Extract the (X, Y) coordinate from the center of the cell holding the provided text.  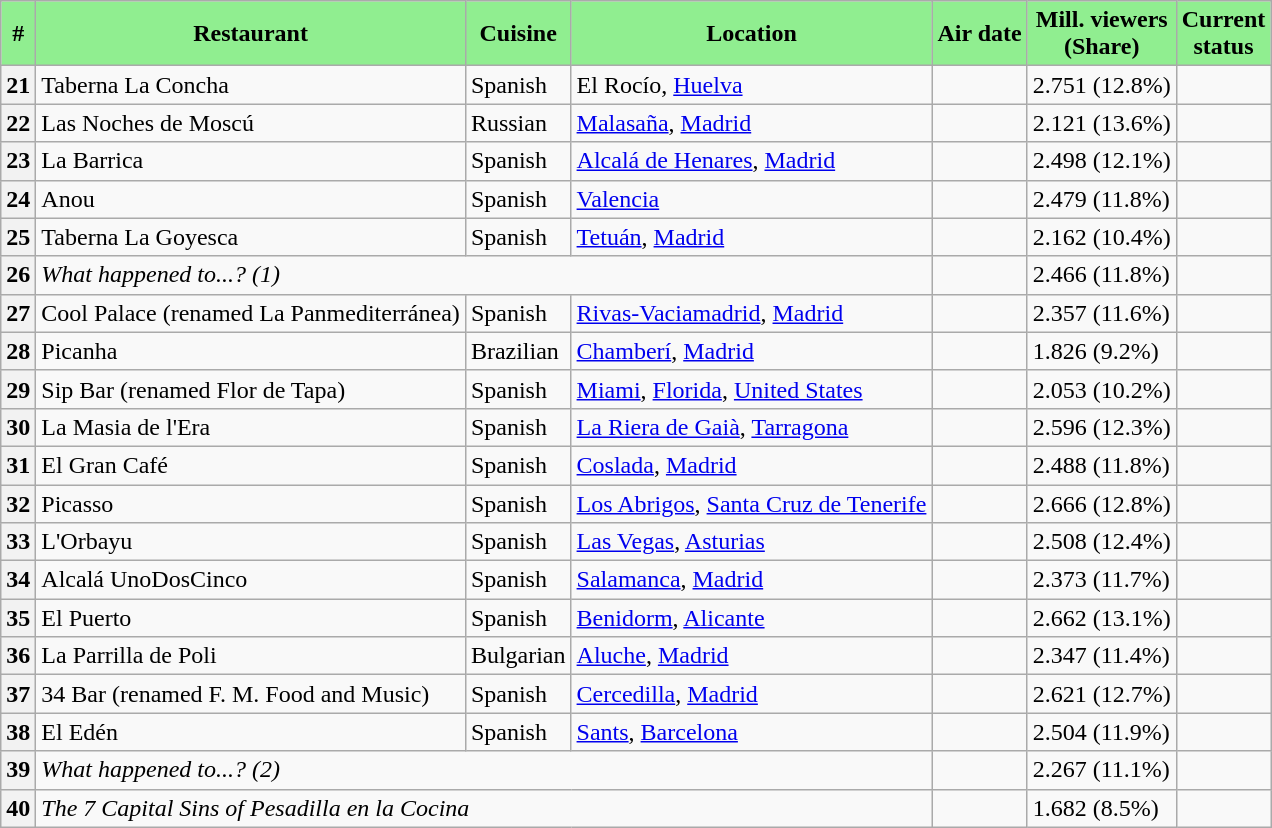
Chamberí, Madrid (752, 351)
Location (752, 34)
El Puerto (251, 618)
El Gran Café (251, 465)
Las Vegas, Asturias (752, 542)
39 (18, 770)
2.466 (11.8%) (1102, 275)
25 (18, 237)
29 (18, 389)
2.751 (12.8%) (1102, 85)
The 7 Capital Sins of Pesadilla en la Cocina (484, 808)
Restaurant (251, 34)
Bulgarian (518, 656)
What happened to...? (2) (484, 770)
2.488 (11.8%) (1102, 465)
34 (18, 580)
40 (18, 808)
2.508 (12.4%) (1102, 542)
Sants, Barcelona (752, 732)
36 (18, 656)
2.504 (11.9%) (1102, 732)
# (18, 34)
2.666 (12.8%) (1102, 503)
Cercedilla, Madrid (752, 694)
Rivas-Vaciamadrid, Madrid (752, 313)
Picasso (251, 503)
Los Abrigos, Santa Cruz de Tenerife (752, 503)
Anou (251, 199)
2.479 (11.8%) (1102, 199)
2.498 (12.1%) (1102, 161)
22 (18, 123)
28 (18, 351)
Mill. viewers(Share) (1102, 34)
32 (18, 503)
El Edén (251, 732)
Taberna La Goyesca (251, 237)
El Rocío, Huelva (752, 85)
Brazilian (518, 351)
La Masia de l'Era (251, 427)
33 (18, 542)
Las Noches de Moscú (251, 123)
La Parrilla de Poli (251, 656)
What happened to...? (1) (484, 275)
1.682 (8.5%) (1102, 808)
34 Bar (renamed F. M. Food and Music) (251, 694)
26 (18, 275)
2.162 (10.4%) (1102, 237)
Taberna La Concha (251, 85)
2.662 (13.1%) (1102, 618)
27 (18, 313)
Malasaña, Madrid (752, 123)
Cuisine (518, 34)
Valencia (752, 199)
2.121 (13.6%) (1102, 123)
23 (18, 161)
Alcalá de Henares, Madrid (752, 161)
Cool Palace (renamed La Panmediterránea) (251, 313)
24 (18, 199)
38 (18, 732)
Tetuán, Madrid (752, 237)
L'Orbayu (251, 542)
2.267 (11.1%) (1102, 770)
2.596 (12.3%) (1102, 427)
Air date (980, 34)
2.373 (11.7%) (1102, 580)
2.053 (10.2%) (1102, 389)
Sip Bar (renamed Flor de Tapa) (251, 389)
21 (18, 85)
2.621 (12.7%) (1102, 694)
Coslada, Madrid (752, 465)
Currentstatus (1224, 34)
La Riera de Gaià, Tarragona (752, 427)
Benidorm, Alicante (752, 618)
Alcalá UnoDosCinco (251, 580)
35 (18, 618)
2.357 (11.6%) (1102, 313)
31 (18, 465)
1.826 (9.2%) (1102, 351)
30 (18, 427)
2.347 (11.4%) (1102, 656)
Miami, Florida, United States (752, 389)
Picanha (251, 351)
Russian (518, 123)
Aluche, Madrid (752, 656)
La Barrica (251, 161)
Salamanca, Madrid (752, 580)
37 (18, 694)
